From the cell containing the given text, extract its center point as [x, y] coordinate. 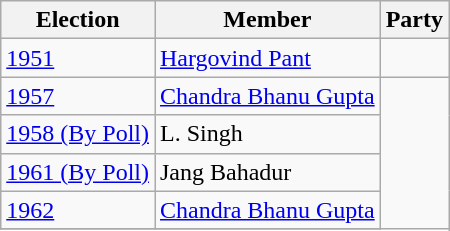
Election [78, 20]
1958 (By Poll) [78, 134]
1961 (By Poll) [78, 172]
Member [267, 20]
1957 [78, 96]
1951 [78, 58]
Jang Bahadur [267, 172]
L. Singh [267, 134]
1962 [78, 210]
Party [414, 20]
Hargovind Pant [267, 58]
